For the text-containing cell, return its midpoint in [x, y] coordinate format. 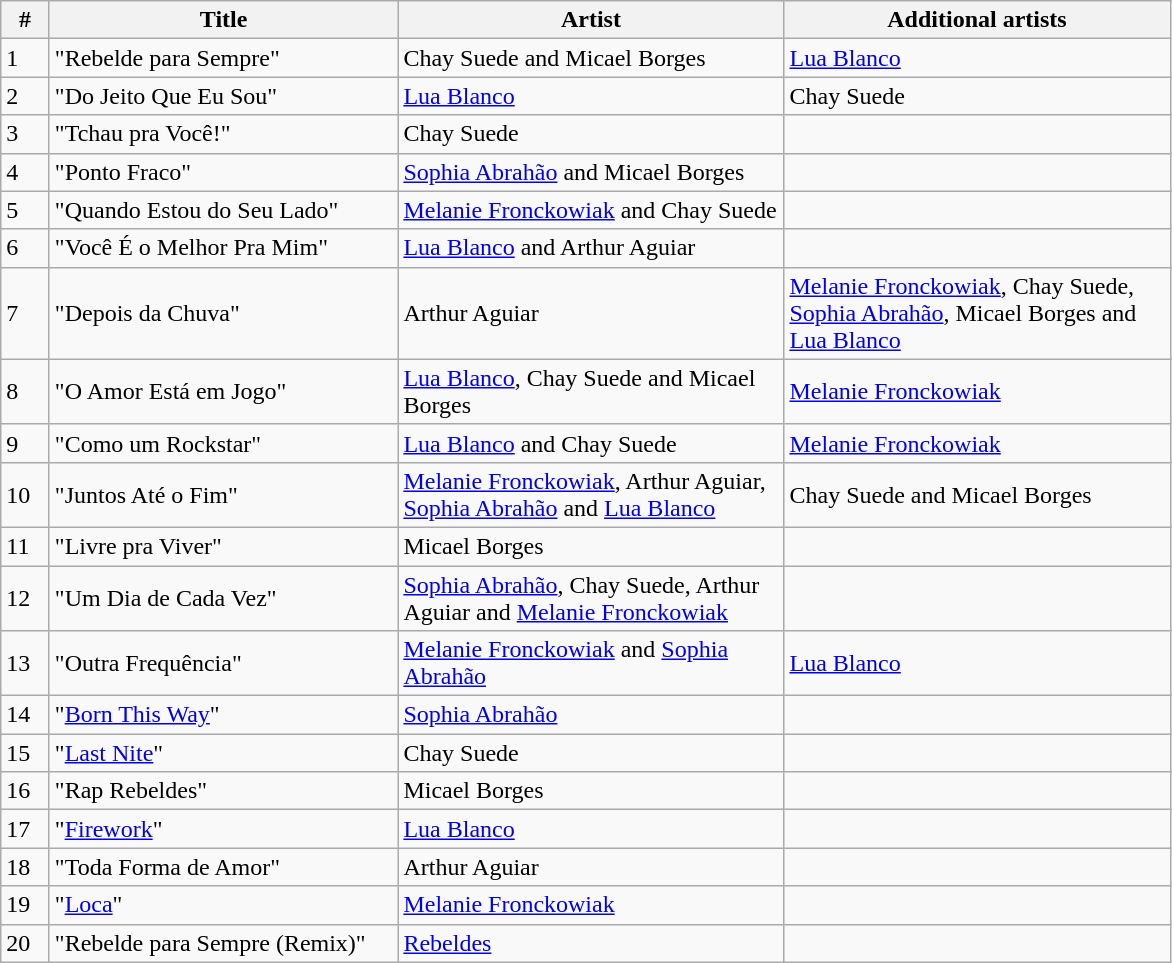
18 [26, 867]
3 [26, 134]
12 [26, 598]
"Depois da Chuva" [224, 313]
"Loca" [224, 905]
"Tchau pra Você!" [224, 134]
Additional artists [977, 20]
"O Amor Está em Jogo" [224, 392]
Sophia Abrahão, Chay Suede, Arthur Aguiar and Melanie Fronckowiak [591, 598]
"Firework" [224, 829]
"Do Jeito Que Eu Sou" [224, 96]
"Toda Forma de Amor" [224, 867]
"Last Nite" [224, 753]
Sophia Abrahão [591, 715]
16 [26, 791]
4 [26, 172]
14 [26, 715]
"Ponto Fraco" [224, 172]
13 [26, 664]
Melanie Fronckowiak and Chay Suede [591, 210]
Rebeldes [591, 943]
Lua Blanco and Chay Suede [591, 443]
"Você É o Melhor Pra Mim" [224, 248]
Artist [591, 20]
Lua Blanco, Chay Suede and Micael Borges [591, 392]
15 [26, 753]
11 [26, 546]
Melanie Fronckowiak, Arthur Aguiar, Sophia Abrahão and Lua Blanco [591, 494]
Melanie Fronckowiak and Sophia Abrahão [591, 664]
20 [26, 943]
1 [26, 58]
"Rebelde para Sempre (Remix)" [224, 943]
"Rebelde para Sempre" [224, 58]
10 [26, 494]
7 [26, 313]
"Rap Rebeldes" [224, 791]
"Livre pra Viver" [224, 546]
6 [26, 248]
17 [26, 829]
"Born This Way" [224, 715]
5 [26, 210]
"Quando Estou do Seu Lado" [224, 210]
19 [26, 905]
Title [224, 20]
Lua Blanco and Arthur Aguiar [591, 248]
Melanie Fronckowiak, Chay Suede, Sophia Abrahão, Micael Borges and Lua Blanco [977, 313]
2 [26, 96]
"Um Dia de Cada Vez" [224, 598]
9 [26, 443]
Sophia Abrahão and Micael Borges [591, 172]
"Juntos Até o Fim" [224, 494]
# [26, 20]
8 [26, 392]
"Outra Frequência" [224, 664]
"Como um Rockstar" [224, 443]
